Identify which cell holds the provided text, then report its (X, Y) central coordinate. 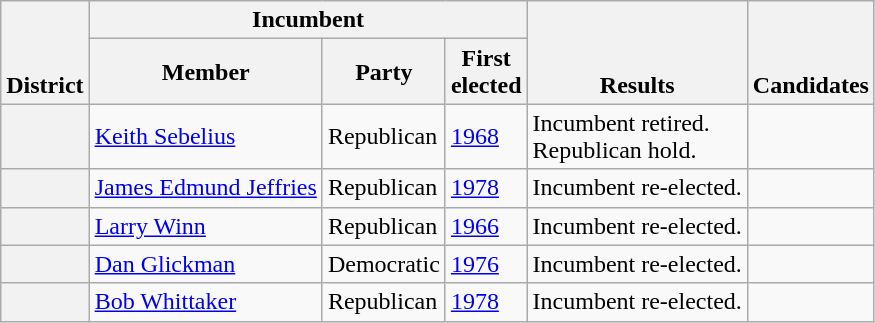
Member (206, 72)
Firstelected (486, 72)
Democratic (384, 264)
1966 (486, 226)
District (45, 52)
1976 (486, 264)
James Edmund Jeffries (206, 188)
Incumbent (308, 20)
Results (637, 52)
Incumbent retired.Republican hold. (637, 136)
Party (384, 72)
Keith Sebelius (206, 136)
Larry Winn (206, 226)
1968 (486, 136)
Candidates (810, 52)
Bob Whittaker (206, 302)
Dan Glickman (206, 264)
